Extract the (X, Y) coordinate from the center of the cell holding the provided text.  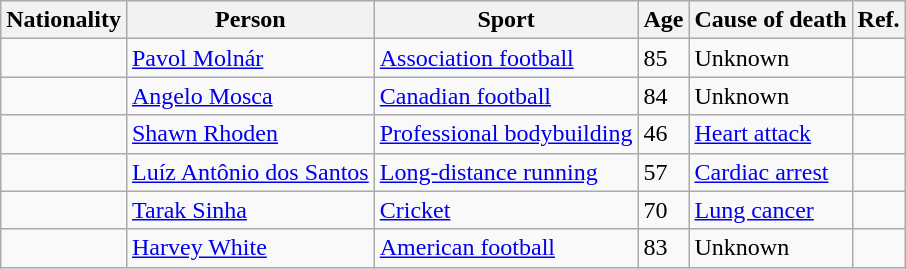
Harvey White (250, 248)
Tarak Sinha (250, 210)
84 (664, 96)
Cricket (506, 210)
Lung cancer (770, 210)
Cardiac arrest (770, 172)
Professional bodybuilding (506, 134)
Cause of death (770, 20)
57 (664, 172)
Long-distance running (506, 172)
Ref. (878, 20)
Luíz Antônio dos Santos (250, 172)
Sport (506, 20)
Pavol Molnár (250, 58)
70 (664, 210)
46 (664, 134)
Nationality (64, 20)
Age (664, 20)
American football (506, 248)
Canadian football (506, 96)
85 (664, 58)
Association football (506, 58)
Shawn Rhoden (250, 134)
Angelo Mosca (250, 96)
Person (250, 20)
Heart attack (770, 134)
83 (664, 248)
